Identify which cell holds the provided text, then report its (X, Y) central coordinate. 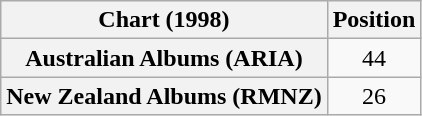
Australian Albums (ARIA) (164, 58)
44 (374, 58)
26 (374, 96)
New Zealand Albums (RMNZ) (164, 96)
Chart (1998) (164, 20)
Position (374, 20)
